Locate the cell with the specified text and output its (X, Y) center coordinate. 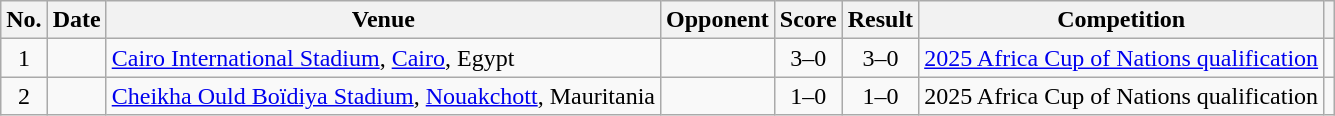
Date (76, 20)
Score (808, 20)
Opponent (718, 20)
Competition (1122, 20)
2 (24, 96)
1 (24, 58)
Result (880, 20)
Cairo International Stadium, Cairo, Egypt (383, 58)
No. (24, 20)
Venue (383, 20)
Cheikha Ould Boïdiya Stadium, Nouakchott, Mauritania (383, 96)
